Capture the cell that displays the provided text and extract its [x, y] central coordinate. 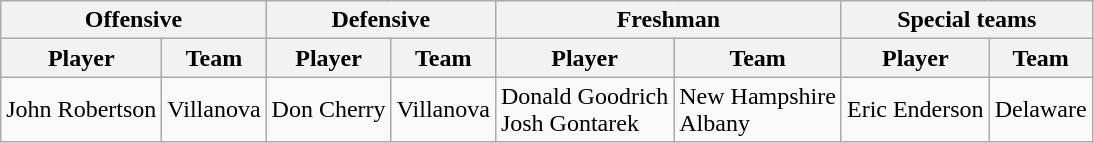
Freshman [668, 20]
Don Cherry [328, 110]
Offensive [134, 20]
Special teams [966, 20]
John Robertson [82, 110]
Delaware [1040, 110]
New HampshireAlbany [758, 110]
Eric Enderson [915, 110]
Defensive [380, 20]
Donald GoodrichJosh Gontarek [584, 110]
